For the text-containing cell, return its midpoint in [x, y] coordinate format. 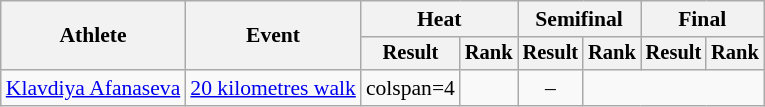
20 kilometres walk [273, 88]
Semifinal [580, 19]
colspan=4 [410, 88]
Klavdiya Afanaseva [94, 88]
Final [702, 19]
– [551, 88]
Event [273, 36]
Athlete [94, 36]
Heat [440, 19]
